Provide the (x, y) coordinate of the cell's center where the given text is located.  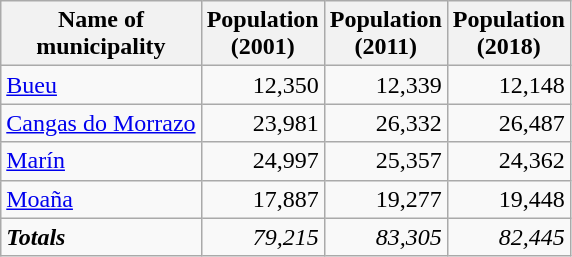
Cangas do Morrazo (101, 123)
Totals (101, 237)
26,332 (386, 123)
12,339 (386, 85)
25,357 (386, 161)
Name ofmunicipality (101, 34)
Bueu (101, 85)
23,981 (262, 123)
Moaña (101, 199)
24,362 (508, 161)
19,448 (508, 199)
17,887 (262, 199)
79,215 (262, 237)
Population(2018) (508, 34)
Population(2001) (262, 34)
Marín (101, 161)
12,350 (262, 85)
24,997 (262, 161)
82,445 (508, 237)
83,305 (386, 237)
19,277 (386, 199)
26,487 (508, 123)
12,148 (508, 85)
Population(2011) (386, 34)
